Scan for the cell matching the given text and deliver its [X, Y] coordinate at center. 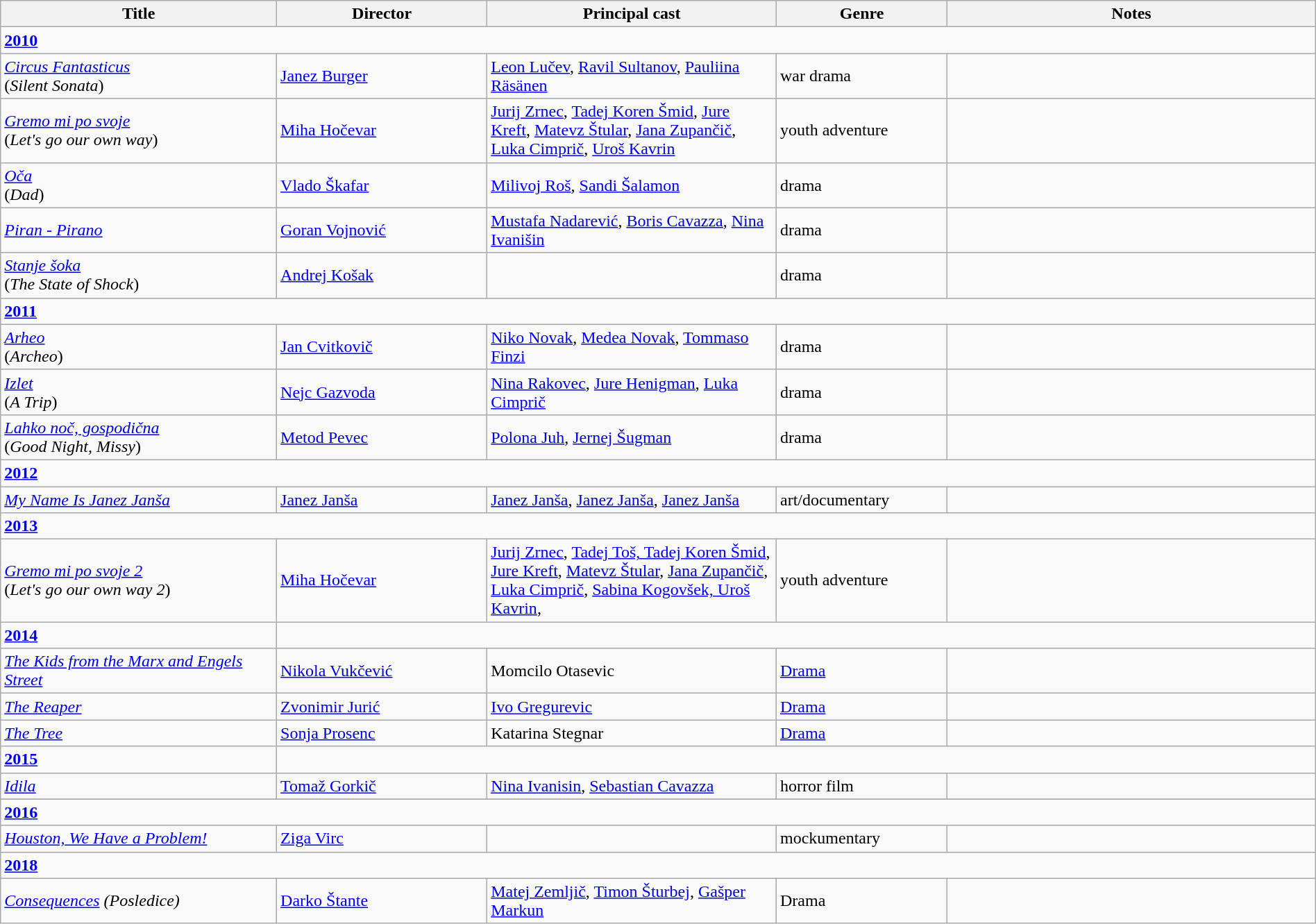
Janez Burger [382, 76]
Principal cast [632, 14]
Andrej Košak [382, 275]
Sonja Prosenc [382, 733]
2018 [658, 865]
Tomaž Gorkič [382, 786]
2011 [658, 311]
2010 [658, 40]
Polona Juh, Jernej Šugman [632, 437]
Genre [861, 14]
mockumentary [861, 839]
My Name Is Janez Janša [139, 499]
Stanje šoka(The State of Shock) [139, 275]
Director [382, 14]
Piran - Pirano [139, 230]
Goran Vojnović [382, 230]
Nejc Gazvoda [382, 392]
Nikola Vukčević [382, 671]
2012 [658, 473]
Title [139, 14]
Lahko noč, gospodična (Good Night, Missy) [139, 437]
Oča (Dad) [139, 185]
Nina Ivanisin, Sebastian Cavazza [632, 786]
Houston, We Have a Problem! [139, 839]
Ziga Virc [382, 839]
Mustafa Nadarević, Boris Cavazza, Nina Ivanišin [632, 230]
2014 [139, 635]
Idila [139, 786]
Arheo (Archeo) [139, 347]
Milivoj Roš, Sandi Šalamon [632, 185]
horror film [861, 786]
Matej Zemljič, Timon Šturbej, Gašper Markun [632, 901]
The Tree [139, 733]
The Kids from the Marx and Engels Street [139, 671]
Nina Rakovec, Jure Henigman, Luka Cimprič [632, 392]
Zvonimir Jurić [382, 707]
Janez Janša [382, 499]
Consequences (Posledice) [139, 901]
Circus Fantasticus(Silent Sonata) [139, 76]
Metod Pevec [382, 437]
Gremo mi po svoje 2 (Let's go our own way 2) [139, 580]
Gremo mi po svoje (Let's go our own way) [139, 131]
art/documentary [861, 499]
2016 [658, 812]
Jurij Zrnec, Tadej Koren Šmid, Jure Kreft, Matevz Štular, Jana Zupančič, Luka Cimprič, Uroš Kavrin [632, 131]
Vlado Škafar [382, 185]
Katarina Stegnar [632, 733]
Jan Cvitkovič [382, 347]
2013 [658, 526]
Momcilo Otasevic [632, 671]
Niko Novak, Medea Novak, Tommaso Finzi [632, 347]
Izlet (A Trip) [139, 392]
Ivo Gregurevic [632, 707]
Notes [1131, 14]
Darko Štante [382, 901]
The Reaper [139, 707]
Leon Lučev, Ravil Sultanov, Pauliina Räsänen [632, 76]
Janez Janša, Janez Janša, Janez Janša [632, 499]
Jurij Zrnec, Tadej Toš, Tadej Koren Šmid, Jure Kreft, Matevz Štular, Jana Zupančič, Luka Cimprič, Sabina Kogovšek, Uroš Kavrin, [632, 580]
2015 [139, 759]
war drama [861, 76]
